Return the (X, Y) coordinate for the center point of the cell that contains the specified text.  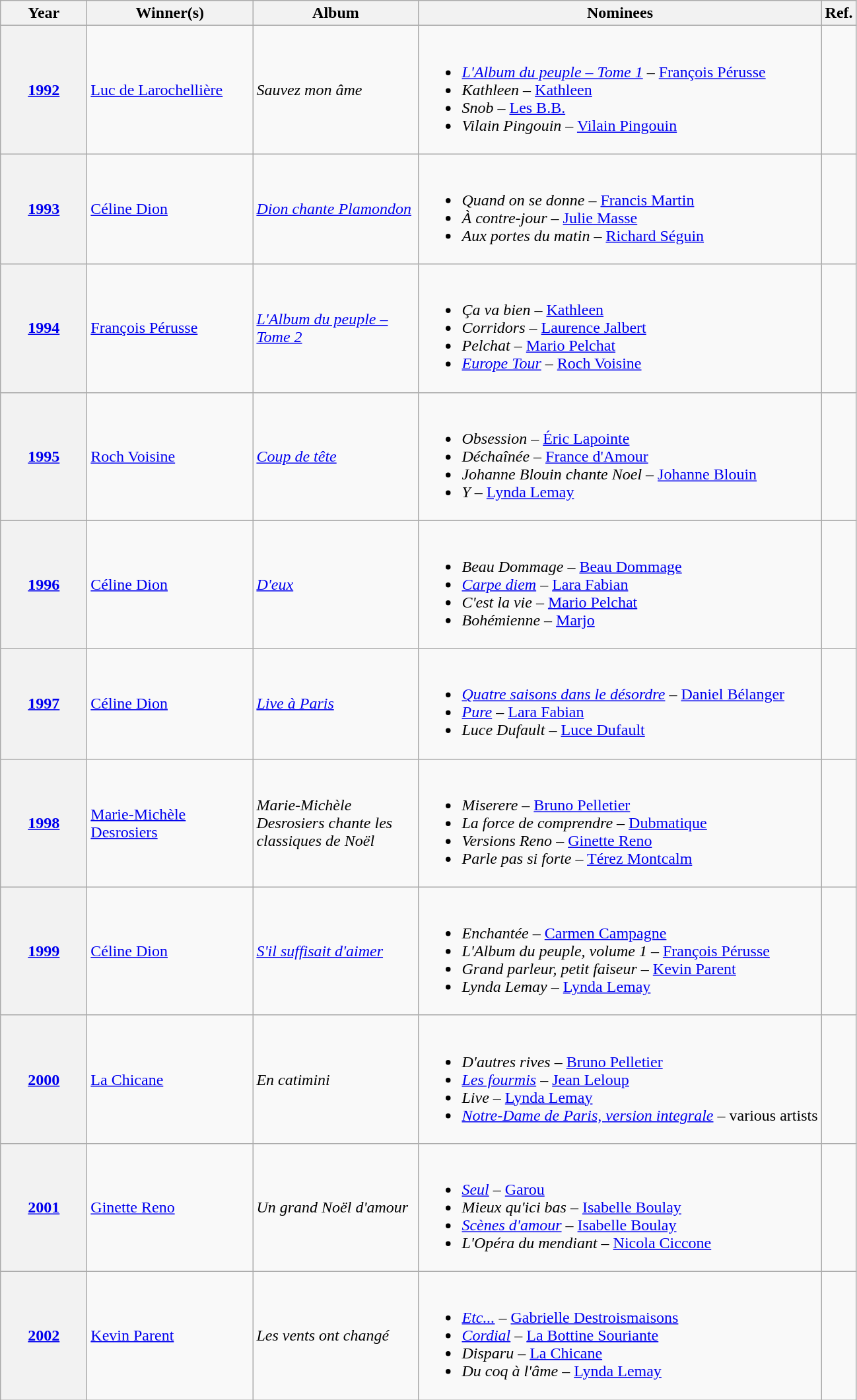
La Chicane (170, 1079)
1996 (44, 584)
Luc de Larochellière (170, 90)
En catimini (335, 1079)
1995 (44, 456)
Roch Voisine (170, 456)
L'Album du peuple – Tome 1 – François PérusseKathleen – KathleenSnob – Les B.B.Vilain Pingouin – Vilain Pingouin (620, 90)
1994 (44, 328)
Les vents ont changé (335, 1335)
Live à Paris (335, 704)
Album (335, 13)
Ref. (839, 13)
S'il suffisait d'aimer (335, 951)
Obsession – Éric LapointeDéchaînée – France d'AmourJohanne Blouin chante Noel – Johanne BlouinY – Lynda Lemay (620, 456)
Quatre saisons dans le désordre – Daniel BélangerPure – Lara FabianLuce Dufault – Luce Dufault (620, 704)
1993 (44, 209)
Year (44, 13)
Seul – GarouMieux qu'ici bas – Isabelle BoulayScènes d'amour – Isabelle BoulayL'Opéra du mendiant – Nicola Ciccone (620, 1207)
2000 (44, 1079)
D'autres rives – Bruno PelletierLes fourmis – Jean LeloupLive – Lynda LemayNotre-Dame de Paris, version integrale – various artists (620, 1079)
Quand on se donne – Francis MartinÀ contre-jour – Julie MasseAux portes du matin – Richard Séguin (620, 209)
Ça va bien – KathleenCorridors – Laurence JalbertPelchat – Mario PelchatEurope Tour – Roch Voisine (620, 328)
2001 (44, 1207)
Un grand Noël d'amour (335, 1207)
Ginette Reno (170, 1207)
1998 (44, 823)
Marie-Michèle Desrosiers (170, 823)
L'Album du peuple – Tome 2 (335, 328)
Beau Dommage – Beau DommageCarpe diem – Lara FabianC'est la vie – Mario PelchatBohémienne – Marjo (620, 584)
1999 (44, 951)
1992 (44, 90)
Sauvez mon âme (335, 90)
D'eux (335, 584)
Kevin Parent (170, 1335)
Nominees (620, 13)
Coup de tête (335, 456)
Etc... – Gabrielle DestroismaisonsCordial – La Bottine SourianteDisparu – La ChicaneDu coq à l'âme – Lynda Lemay (620, 1335)
Miserere – Bruno PelletierLa force de comprendre – DubmatiqueVersions Reno – Ginette RenoParle pas si forte – Térez Montcalm (620, 823)
1997 (44, 704)
Marie-Michèle Desrosiers chante les classiques de Noël (335, 823)
2002 (44, 1335)
Enchantée – Carmen CampagneL'Album du peuple, volume 1 – François PérusseGrand parleur, petit faiseur – Kevin ParentLynda Lemay – Lynda Lemay (620, 951)
François Pérusse (170, 328)
Dion chante Plamondon (335, 209)
Winner(s) (170, 13)
